Output the (X, Y) coordinate of the center of the cell containing the given text.  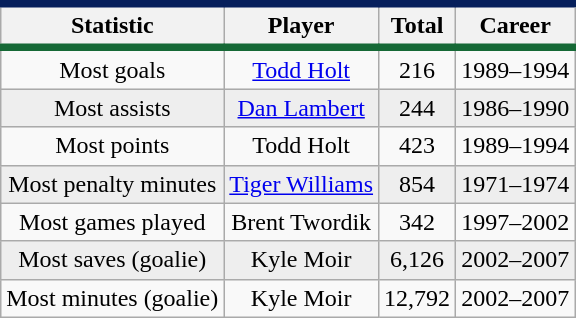
Most penalty minutes (112, 184)
Most assists (112, 108)
Most points (112, 146)
423 (418, 146)
Most saves (goalie) (112, 260)
Career (516, 26)
1986–1990 (516, 108)
854 (418, 184)
216 (418, 68)
244 (418, 108)
Brent Twordik (302, 222)
1997–2002 (516, 222)
6,126 (418, 260)
Statistic (112, 26)
12,792 (418, 298)
Tiger Williams (302, 184)
1971–1974 (516, 184)
Most games played (112, 222)
Most goals (112, 68)
342 (418, 222)
Most minutes (goalie) (112, 298)
Total (418, 26)
Dan Lambert (302, 108)
Player (302, 26)
